Determine the (x, y) coordinate at the center of the cell enclosing the given text.  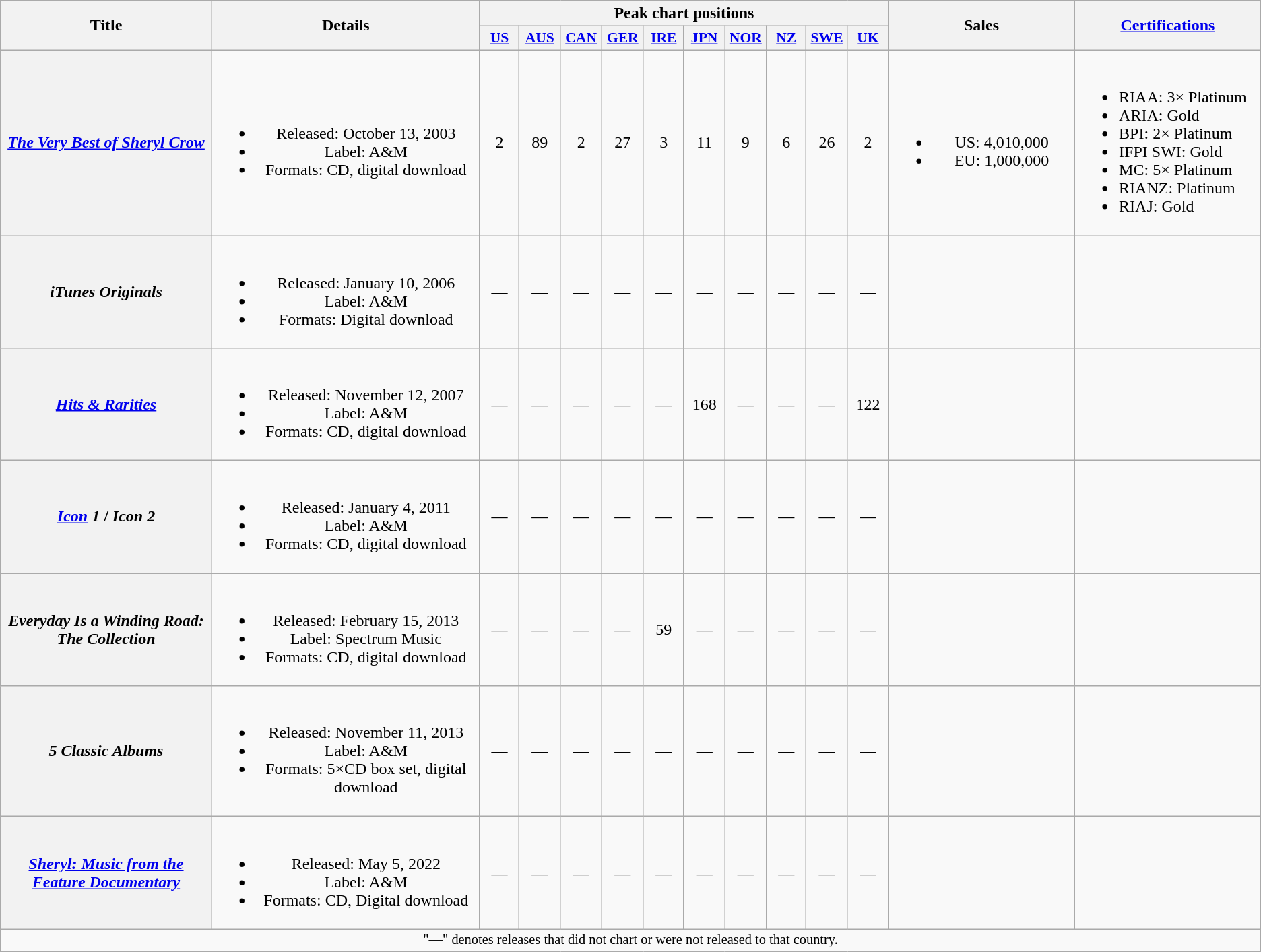
Released: October 13, 2003Label: A&MFormats: CD, digital download (346, 143)
Released: January 4, 2011Label: A&MFormats: CD, digital download (346, 517)
11 (704, 143)
AUS (540, 38)
Title (106, 26)
JPN (704, 38)
Sales (981, 26)
5 Classic Albums (106, 751)
168 (704, 404)
The Very Best of Sheryl Crow (106, 143)
IRE (664, 38)
6 (787, 143)
GER (622, 38)
US: 4,010,000EU: 1,000,000 (981, 143)
Released: May 5, 2022Label: A&MFormats: CD, Digital download (346, 873)
"—" denotes releases that did not chart or were not released to that country. (630, 941)
59 (664, 629)
Released: January 10, 2006Label: A&MFormats: Digital download (346, 292)
Sheryl: Music from the Feature Documentary (106, 873)
CAN (581, 38)
Released: November 11, 2013Label: A&MFormats: 5×CD box set, digital download (346, 751)
Released: November 12, 2007Label: A&MFormats: CD, digital download (346, 404)
NZ (787, 38)
Peak chart positions (684, 13)
Released: February 15, 2013Label: Spectrum MusicFormats: CD, digital download (346, 629)
27 (622, 143)
Details (346, 26)
SWE (827, 38)
RIAA: 3× PlatinumARIA: GoldBPI: 2× PlatinumIFPI SWI: GoldMC: 5× PlatinumRIANZ: PlatinumRIAJ: Gold (1168, 143)
iTunes Originals (106, 292)
3 (664, 143)
US (499, 38)
26 (827, 143)
89 (540, 143)
UK (868, 38)
Certifications (1168, 26)
NOR (746, 38)
9 (746, 143)
Icon 1 / Icon 2 (106, 517)
Hits & Rarities (106, 404)
Everyday Is a Winding Road: The Collection (106, 629)
122 (868, 404)
